Determine the (x, y) coordinate at the center of the cell enclosing the given text.  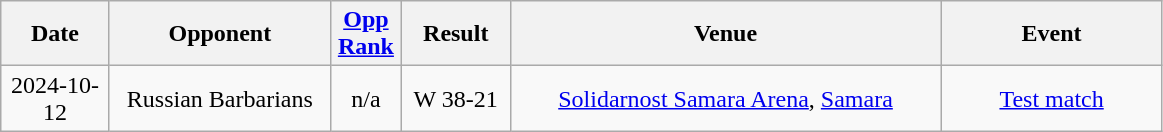
Result (456, 34)
Test match (1052, 98)
Venue (726, 34)
W 38-21 (456, 98)
2024-10-12 (56, 98)
Date (56, 34)
Opponent (220, 34)
Solidarnost Samara Arena, Samara (726, 98)
Opp Rank (366, 34)
n/a (366, 98)
Event (1052, 34)
Russian Barbarians (220, 98)
